Pinpoint the cell where the given text exists, returning its (X, Y) midpoint coordinate. 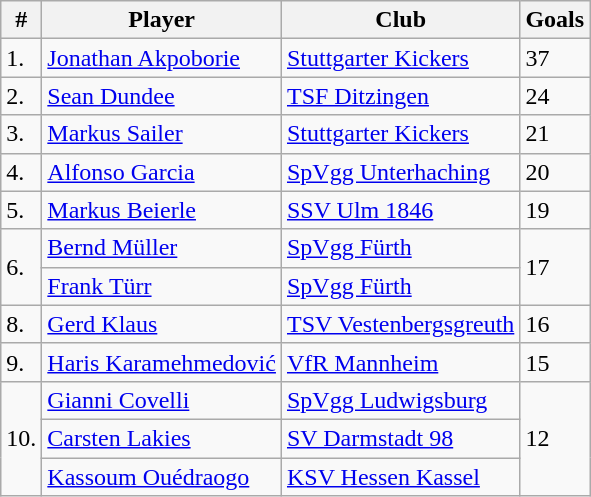
Bernd Müller (162, 248)
10. (22, 438)
# (22, 20)
37 (555, 58)
6. (22, 267)
SSV Ulm 1846 (400, 210)
21 (555, 134)
5. (22, 210)
Carsten Lakies (162, 438)
19 (555, 210)
3. (22, 134)
Gianni Covelli (162, 400)
Goals (555, 20)
SV Darmstadt 98 (400, 438)
16 (555, 324)
Sean Dundee (162, 96)
Kassoum Ouédraogo (162, 477)
2. (22, 96)
1. (22, 58)
Markus Beierle (162, 210)
VfR Mannheim (400, 362)
Gerd Klaus (162, 324)
TSV Vestenbergsgreuth (400, 324)
8. (22, 324)
9. (22, 362)
SpVgg Ludwigsburg (400, 400)
Jonathan Akpoborie (162, 58)
12 (555, 438)
15 (555, 362)
4. (22, 172)
24 (555, 96)
Markus Sailer (162, 134)
20 (555, 172)
TSF Ditzingen (400, 96)
17 (555, 267)
Frank Türr (162, 286)
SpVgg Unterhaching (400, 172)
Haris Karamehmedović (162, 362)
KSV Hessen Kassel (400, 477)
Club (400, 20)
Alfonso Garcia (162, 172)
Player (162, 20)
